Pinpoint the cell where the given text exists, returning its (X, Y) midpoint coordinate. 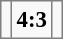
4:3 (32, 20)
